From the cell containing the given text, extract its center point as (x, y) coordinate. 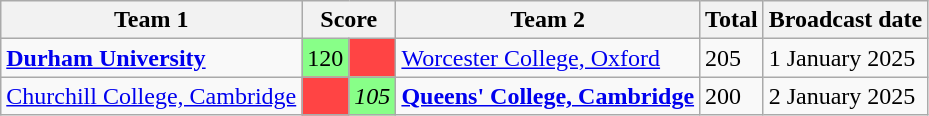
205 (732, 58)
105 (372, 96)
Durham University (152, 58)
2 January 2025 (846, 96)
Score (349, 20)
Churchill College, Cambridge (152, 96)
200 (732, 96)
Queens' College, Cambridge (548, 96)
120 (326, 58)
Team 1 (152, 20)
Team 2 (548, 20)
Worcester College, Oxford (548, 58)
Total (732, 20)
Broadcast date (846, 20)
1 January 2025 (846, 58)
